For the text-containing cell, return its midpoint in [x, y] coordinate format. 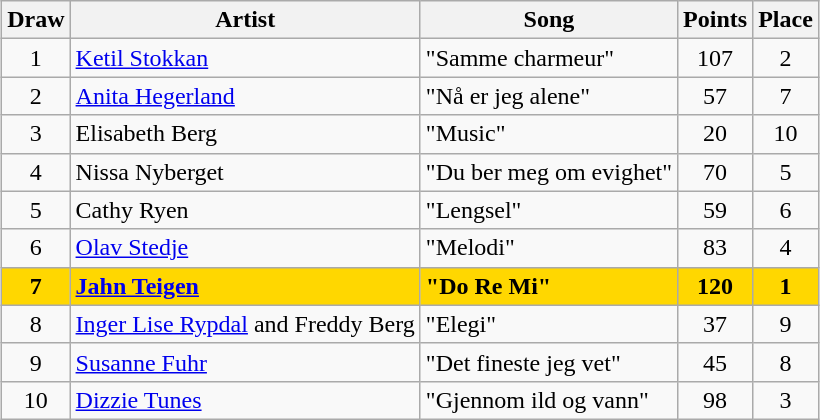
Elisabeth Berg [245, 134]
"Det fineste jeg vet" [548, 362]
98 [716, 400]
Artist [245, 20]
Dizzie Tunes [245, 400]
Points [716, 20]
107 [716, 58]
83 [716, 248]
70 [716, 172]
Cathy Ryen [245, 210]
Jahn Teigen [245, 286]
"Do Re Mi" [548, 286]
Nissa Nyberget [245, 172]
"Music" [548, 134]
"Lengsel" [548, 210]
Olav Stedje [245, 248]
Ketil Stokkan [245, 58]
37 [716, 324]
Place [786, 20]
45 [716, 362]
"Nå er jeg alene" [548, 96]
Anita Hegerland [245, 96]
20 [716, 134]
"Gjennom ild og vann" [548, 400]
Susanne Fuhr [245, 362]
"Elegi" [548, 324]
Inger Lise Rypdal and Freddy Berg [245, 324]
"Melodi" [548, 248]
120 [716, 286]
Song [548, 20]
57 [716, 96]
Draw [36, 20]
"Samme charmeur" [548, 58]
59 [716, 210]
"Du ber meg om evighet" [548, 172]
